For the text-containing cell, return its midpoint in [X, Y] coordinate format. 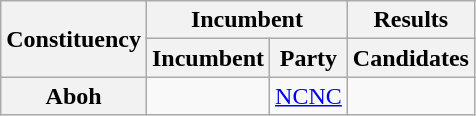
Constituency [74, 39]
NCNC [309, 96]
Results [410, 20]
Aboh [74, 96]
Party [309, 58]
Candidates [410, 58]
